Scan for the cell matching the given text and deliver its (x, y) coordinate at center. 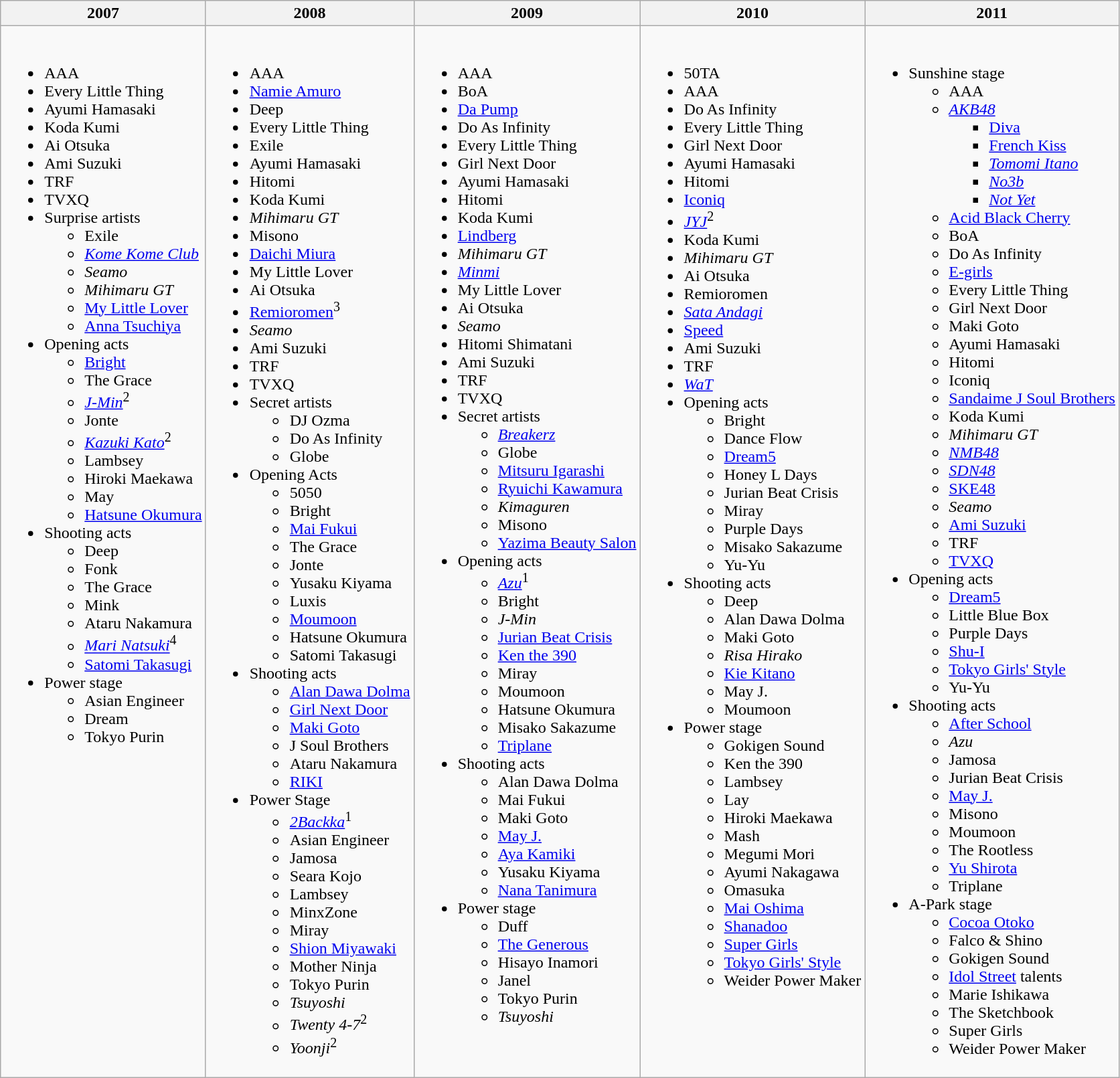
2009 (527, 13)
2007 (103, 13)
2011 (992, 13)
2010 (752, 13)
2008 (309, 13)
